Detect which cell encompasses the target text, then output its [X, Y] center coordinate. 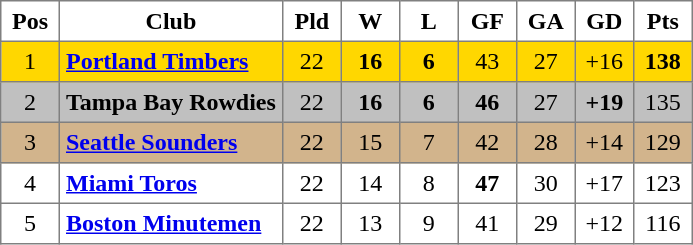
5 [30, 223]
46 [487, 102]
14 [370, 183]
+16 [604, 61]
Seattle Sounders [170, 142]
Pld [312, 21]
138 [663, 61]
Tampa Bay Rowdies [170, 102]
Club [170, 21]
29 [546, 223]
GF [487, 21]
Boston Minutemen [170, 223]
42 [487, 142]
W [370, 21]
123 [663, 183]
2 [30, 102]
+19 [604, 102]
Miami Toros [170, 183]
8 [429, 183]
13 [370, 223]
GA [546, 21]
15 [370, 142]
9 [429, 223]
+14 [604, 142]
Pts [663, 21]
L [429, 21]
Portland Timbers [170, 61]
30 [546, 183]
41 [487, 223]
28 [546, 142]
135 [663, 102]
GD [604, 21]
+17 [604, 183]
1 [30, 61]
3 [30, 142]
+12 [604, 223]
129 [663, 142]
Pos [30, 21]
47 [487, 183]
4 [30, 183]
43 [487, 61]
7 [429, 142]
116 [663, 223]
